Pinpoint the cell where the given text exists, returning its (x, y) midpoint coordinate. 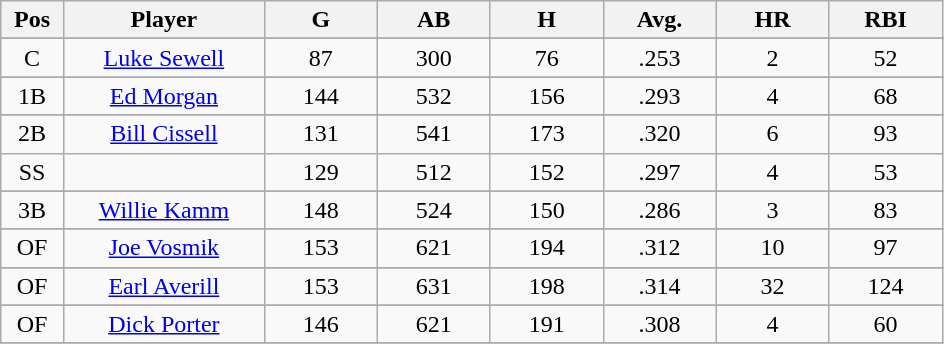
87 (320, 58)
H (546, 20)
RBI (886, 20)
53 (886, 172)
Player (164, 20)
SS (32, 172)
.312 (660, 248)
Pos (32, 20)
Luke Sewell (164, 58)
.308 (660, 324)
.293 (660, 96)
60 (886, 324)
83 (886, 210)
G (320, 20)
129 (320, 172)
52 (886, 58)
194 (546, 248)
198 (546, 286)
148 (320, 210)
2 (772, 58)
.297 (660, 172)
Bill Cissell (164, 134)
C (32, 58)
156 (546, 96)
32 (772, 286)
631 (434, 286)
Earl Averill (164, 286)
173 (546, 134)
124 (886, 286)
512 (434, 172)
97 (886, 248)
Dick Porter (164, 324)
6 (772, 134)
1B (32, 96)
.314 (660, 286)
10 (772, 248)
131 (320, 134)
.253 (660, 58)
HR (772, 20)
.320 (660, 134)
93 (886, 134)
76 (546, 58)
300 (434, 58)
.286 (660, 210)
2B (32, 134)
Avg. (660, 20)
Joe Vosmik (164, 248)
68 (886, 96)
3B (32, 210)
3 (772, 210)
152 (546, 172)
532 (434, 96)
524 (434, 210)
191 (546, 324)
150 (546, 210)
144 (320, 96)
541 (434, 134)
Willie Kamm (164, 210)
AB (434, 20)
146 (320, 324)
Ed Morgan (164, 96)
